Return the [X, Y] coordinate for the center point of the cell that contains the specified text.  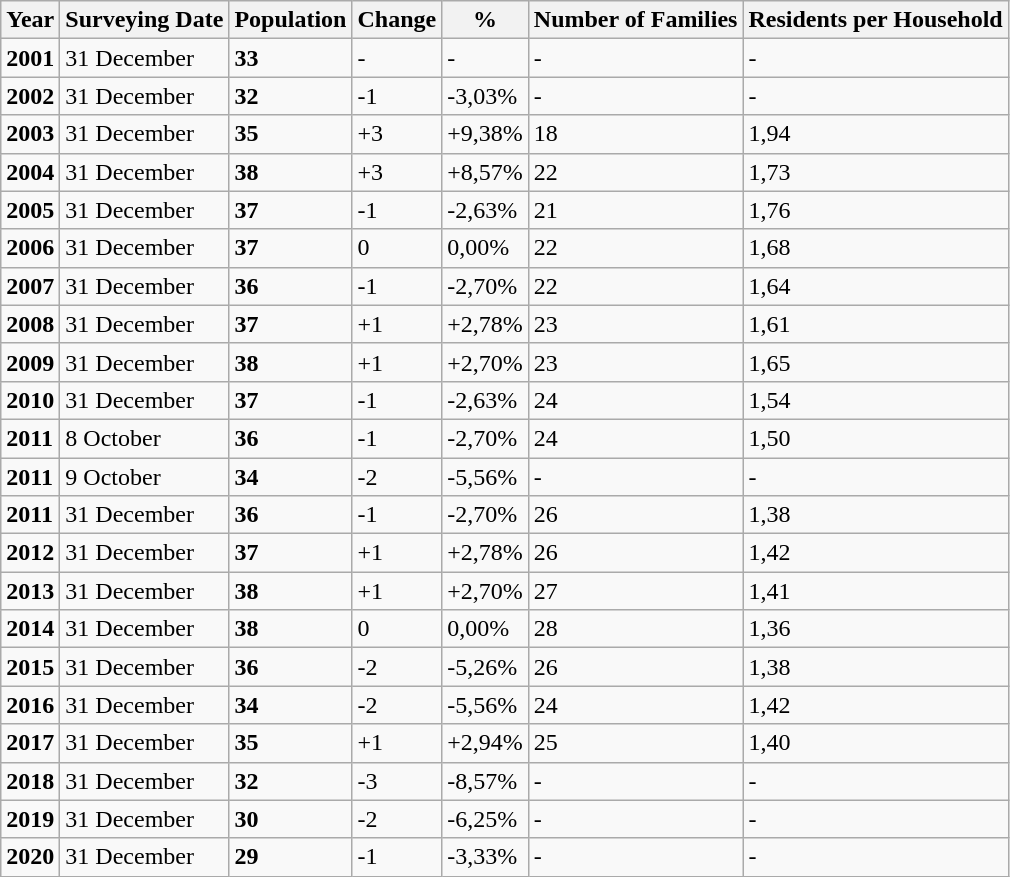
1,50 [876, 438]
2005 [30, 210]
25 [636, 743]
2020 [30, 857]
-6,25% [486, 819]
28 [636, 629]
2019 [30, 819]
2018 [30, 781]
2017 [30, 743]
9 October [144, 477]
29 [290, 857]
2003 [30, 134]
% [486, 20]
2009 [30, 362]
2014 [30, 629]
Change [397, 20]
8 October [144, 438]
2015 [30, 667]
1,64 [876, 286]
+8,57% [486, 172]
2007 [30, 286]
1,76 [876, 210]
27 [636, 591]
2016 [30, 705]
2001 [30, 58]
2010 [30, 400]
1,65 [876, 362]
-8,57% [486, 781]
1,73 [876, 172]
2002 [30, 96]
2006 [30, 248]
1,40 [876, 743]
18 [636, 134]
2012 [30, 553]
-5,26% [486, 667]
+9,38% [486, 134]
Number of Families [636, 20]
2013 [30, 591]
Year [30, 20]
Residents per Household [876, 20]
1,54 [876, 400]
Population [290, 20]
1,36 [876, 629]
2004 [30, 172]
1,94 [876, 134]
Surveying Date [144, 20]
1,41 [876, 591]
30 [290, 819]
1,68 [876, 248]
2008 [30, 324]
1,61 [876, 324]
+2,94% [486, 743]
21 [636, 210]
-3,33% [486, 857]
33 [290, 58]
-3,03% [486, 96]
-3 [397, 781]
